Provide the (x, y) coordinate of the cell's center where the given text is located.  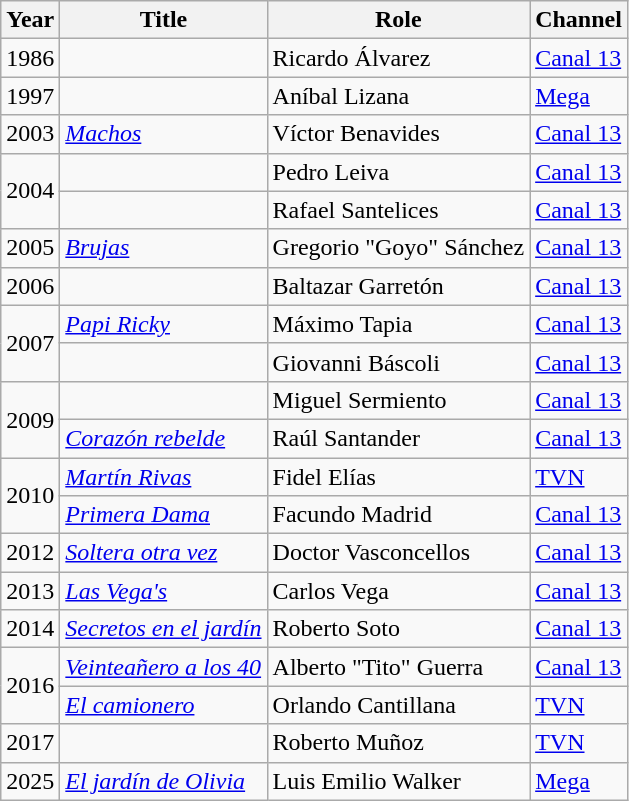
Martín Rivas (164, 477)
Pedro Leiva (398, 172)
Corazón rebelde (164, 438)
2005 (30, 248)
Ricardo Álvarez (398, 58)
Brujas (164, 248)
Title (164, 20)
Carlos Vega (398, 591)
Aníbal Lizana (398, 96)
2016 (30, 686)
Channel (579, 20)
2010 (30, 496)
2025 (30, 781)
Las Vega's (164, 591)
Papi Ricky (164, 324)
Roberto Soto (398, 629)
Secretos en el jardín (164, 629)
El camionero (164, 705)
2013 (30, 591)
2006 (30, 286)
Rafael Santelices (398, 210)
Veinteañero a los 40 (164, 667)
Luis Emilio Walker (398, 781)
Soltera otra vez (164, 553)
Year (30, 20)
Fidel Elías (398, 477)
Raúl Santander (398, 438)
Miguel Sermiento (398, 400)
Máximo Tapia (398, 324)
1997 (30, 96)
Baltazar Garretón (398, 286)
2017 (30, 743)
Primera Dama (164, 515)
2009 (30, 419)
2014 (30, 629)
Víctor Benavides (398, 134)
2007 (30, 343)
Roberto Muñoz (398, 743)
Orlando Cantillana (398, 705)
2004 (30, 191)
Doctor Vasconcellos (398, 553)
1986 (30, 58)
El jardín de Olivia (164, 781)
Gregorio "Goyo" Sánchez (398, 248)
2012 (30, 553)
Role (398, 20)
Alberto "Tito" Guerra (398, 667)
2003 (30, 134)
Machos (164, 134)
Facundo Madrid (398, 515)
Giovanni Báscoli (398, 362)
